Find where the given text appears and provide that cell's center as (x, y) coordinate. 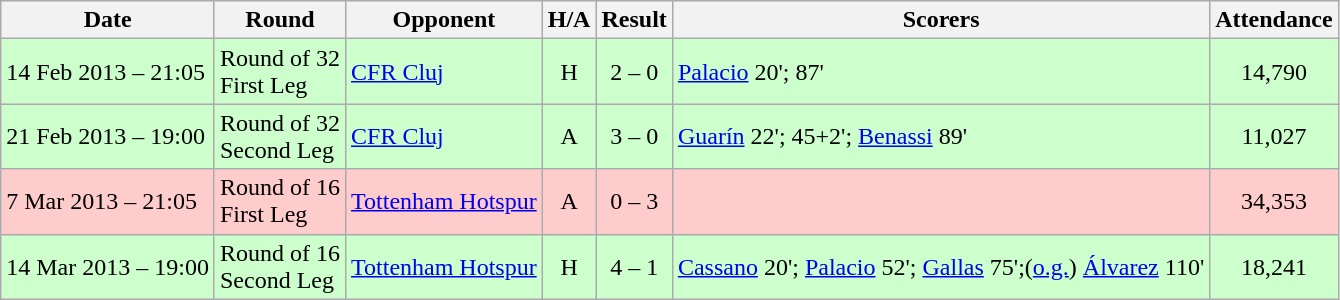
7 Mar 2013 – 21:05 (108, 202)
3 – 0 (634, 136)
Scorers (940, 20)
Attendance (1274, 20)
Opponent (444, 20)
14,790 (1274, 72)
Palacio 20'; 87' (940, 72)
Round (280, 20)
18,241 (1274, 266)
0 – 3 (634, 202)
Result (634, 20)
Guarín 22'; 45+2'; Benassi 89' (940, 136)
4 – 1 (634, 266)
Cassano 20'; Palacio 52'; Gallas 75';(o.g.) Álvarez 110' (940, 266)
14 Feb 2013 – 21:05 (108, 72)
14 Mar 2013 – 19:00 (108, 266)
34,353 (1274, 202)
21 Feb 2013 – 19:00 (108, 136)
Round of 32Second Leg (280, 136)
Round of 16Second Leg (280, 266)
Date (108, 20)
2 – 0 (634, 72)
Round of 16First Leg (280, 202)
H/A (569, 20)
11,027 (1274, 136)
Round of 32First Leg (280, 72)
